Locate the cell with the specified text and output its [X, Y] center coordinate. 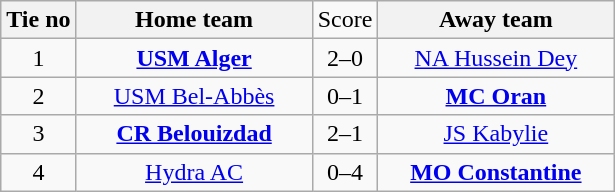
USM Alger [194, 58]
3 [38, 134]
Hydra AC [194, 172]
2 [38, 96]
MC Oran [496, 96]
NA Hussein Dey [496, 58]
0–4 [345, 172]
Away team [496, 20]
CR Belouizdad [194, 134]
1 [38, 58]
4 [38, 172]
Home team [194, 20]
USM Bel-Abbès [194, 96]
Tie no [38, 20]
JS Kabylie [496, 134]
2–0 [345, 58]
MO Constantine [496, 172]
Score [345, 20]
0–1 [345, 96]
2–1 [345, 134]
